Capture the cell that displays the provided text and extract its (X, Y) central coordinate. 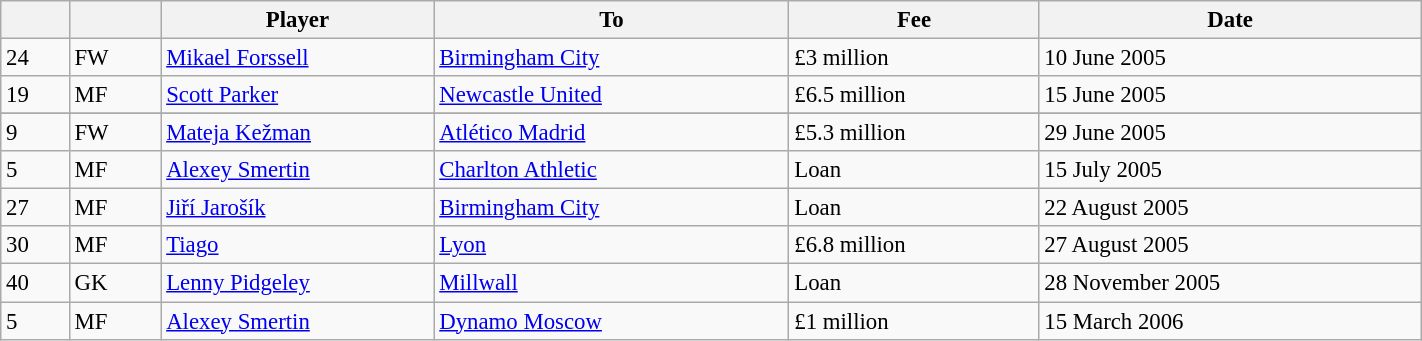
£6.8 million (914, 245)
Date (1230, 20)
24 (35, 58)
Mikael Forssell (298, 58)
22 August 2005 (1230, 208)
27 (35, 208)
Atlético Madrid (612, 133)
30 (35, 245)
29 June 2005 (1230, 133)
Dynamo Moscow (612, 321)
£6.5 million (914, 95)
Tiago (298, 245)
19 (35, 95)
Lenny Pidgeley (298, 283)
Mateja Kežman (298, 133)
£1 million (914, 321)
£5.3 million (914, 133)
15 June 2005 (1230, 95)
£3 million (914, 58)
To (612, 20)
Player (298, 20)
Fee (914, 20)
Millwall (612, 283)
28 November 2005 (1230, 283)
GK (115, 283)
Newcastle United (612, 95)
15 July 2005 (1230, 170)
Charlton Athletic (612, 170)
10 June 2005 (1230, 58)
27 August 2005 (1230, 245)
40 (35, 283)
15 March 2006 (1230, 321)
9 (35, 133)
Jiří Jarošík (298, 208)
Scott Parker (298, 95)
Lyon (612, 245)
